Pinpoint the cell where the given text exists, returning its [x, y] midpoint coordinate. 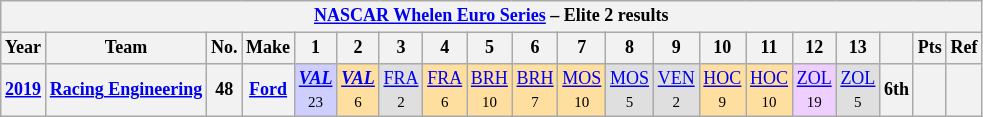
FRA6 [445, 90]
2 [358, 48]
Pts [930, 48]
12 [814, 48]
Team [126, 48]
10 [722, 48]
1 [315, 48]
ZOL19 [814, 90]
Year [24, 48]
MOS5 [630, 90]
HOC10 [770, 90]
11 [770, 48]
Ford [268, 90]
VEN2 [676, 90]
Ref [964, 48]
7 [582, 48]
4 [445, 48]
MOS10 [582, 90]
FRA2 [401, 90]
Racing Engineering [126, 90]
NASCAR Whelen Euro Series – Elite 2 results [492, 16]
48 [224, 90]
VAL6 [358, 90]
BRH7 [535, 90]
9 [676, 48]
2019 [24, 90]
ZOL5 [858, 90]
Make [268, 48]
VAL23 [315, 90]
6th [897, 90]
8 [630, 48]
BRH10 [490, 90]
6 [535, 48]
3 [401, 48]
No. [224, 48]
HOC9 [722, 90]
13 [858, 48]
5 [490, 48]
